Locate the cell with the specified text and output its (x, y) center coordinate. 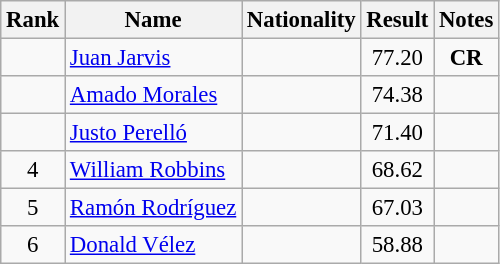
5 (33, 208)
Donald Vélez (154, 245)
67.03 (398, 208)
Rank (33, 20)
CR (466, 58)
6 (33, 245)
Name (154, 20)
71.40 (398, 133)
Ramón Rodríguez (154, 208)
Notes (466, 20)
Juan Jarvis (154, 58)
Result (398, 20)
Nationality (302, 20)
William Robbins (154, 170)
Amado Morales (154, 95)
77.20 (398, 58)
Justo Perelló (154, 133)
4 (33, 170)
68.62 (398, 170)
58.88 (398, 245)
74.38 (398, 95)
